Return [X, Y] of the center of cell containing provided text 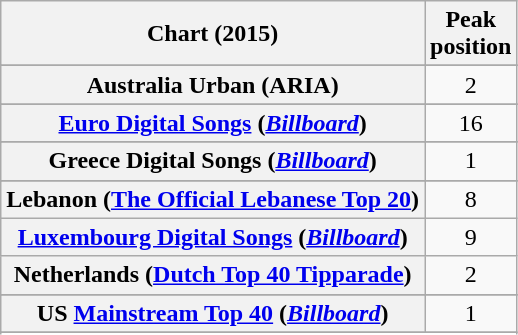
Luxembourg Digital Songs (Billboard) [213, 237]
Chart (2015) [213, 34]
US Mainstream Top 40 (Billboard) [213, 313]
Peakposition [471, 34]
Netherlands (Dutch Top 40 Tipparade) [213, 275]
Euro Digital Songs (Billboard) [213, 123]
16 [471, 123]
Lebanon (The Official Lebanese Top 20) [213, 199]
9 [471, 237]
8 [471, 199]
Greece Digital Songs (Billboard) [213, 161]
Australia Urban (ARIA) [213, 85]
